Pinpoint the cell where the given text exists, returning its [x, y] midpoint coordinate. 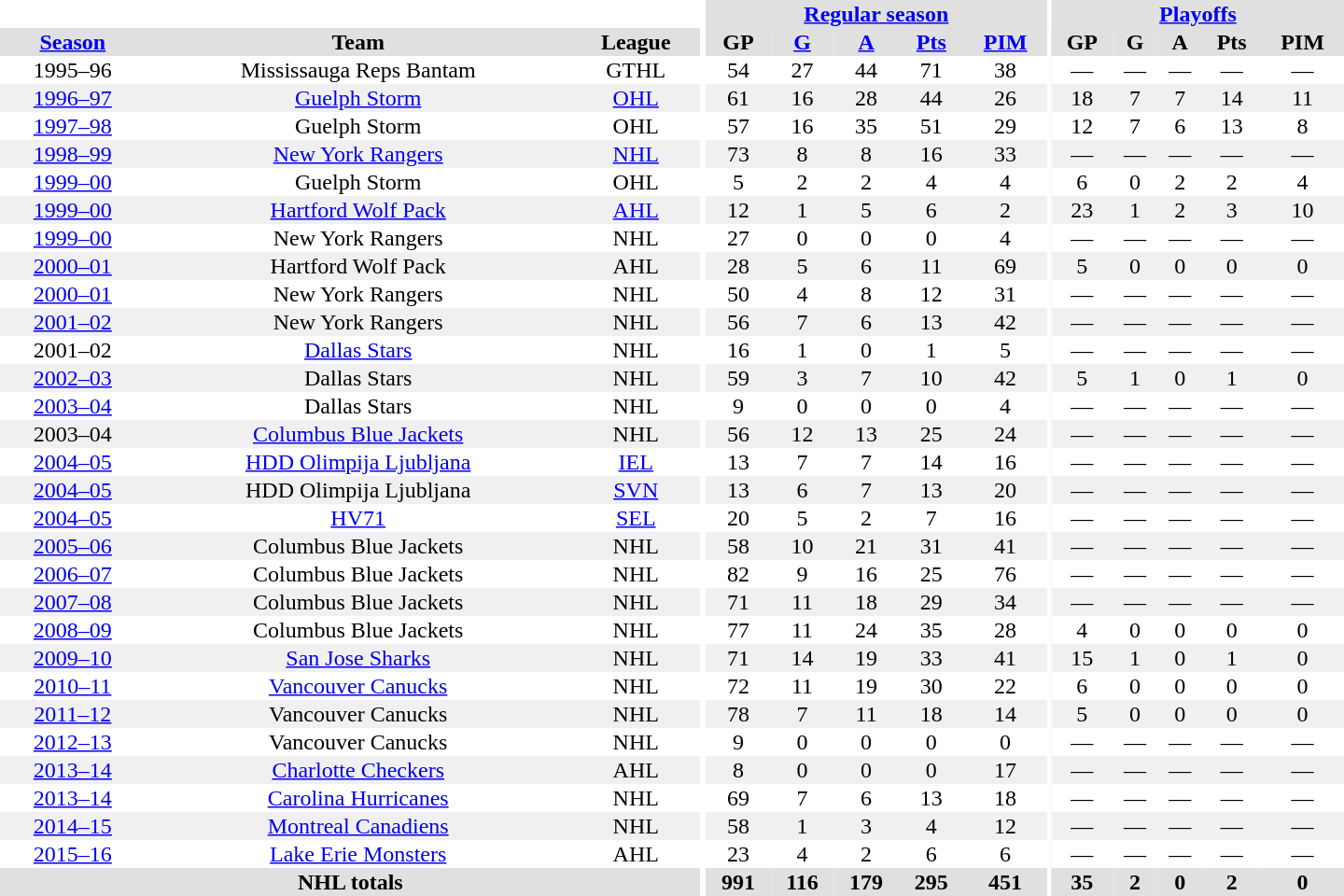
2012–13 [73, 742]
1997–98 [73, 126]
57 [738, 126]
1996–97 [73, 98]
38 [1006, 70]
Lake Erie Monsters [358, 854]
Season [73, 42]
2002–03 [73, 378]
2015–16 [73, 854]
59 [738, 378]
Montreal Canadiens [358, 826]
179 [866, 882]
Charlotte Checkers [358, 770]
NHL totals [351, 882]
Mississauga Reps Bantam [358, 70]
2011–12 [73, 714]
Playoffs [1198, 14]
2010–11 [73, 686]
1998–99 [73, 154]
15 [1083, 658]
72 [738, 686]
2006–07 [73, 574]
21 [866, 546]
GTHL [637, 70]
1995–96 [73, 70]
San Jose Sharks [358, 658]
IEL [637, 462]
HV71 [358, 518]
2007–08 [73, 602]
991 [738, 882]
League [637, 42]
Carolina Hurricanes [358, 798]
116 [803, 882]
82 [738, 574]
295 [931, 882]
Team [358, 42]
61 [738, 98]
451 [1006, 882]
34 [1006, 602]
30 [931, 686]
73 [738, 154]
Regular season [875, 14]
2009–10 [73, 658]
2005–06 [73, 546]
17 [1006, 770]
76 [1006, 574]
22 [1006, 686]
SVN [637, 490]
2008–09 [73, 630]
77 [738, 630]
78 [738, 714]
SEL [637, 518]
54 [738, 70]
2014–15 [73, 826]
50 [738, 294]
51 [931, 126]
26 [1006, 98]
